Search for the cell housing the specified text and yield its (X, Y) center coordinate. 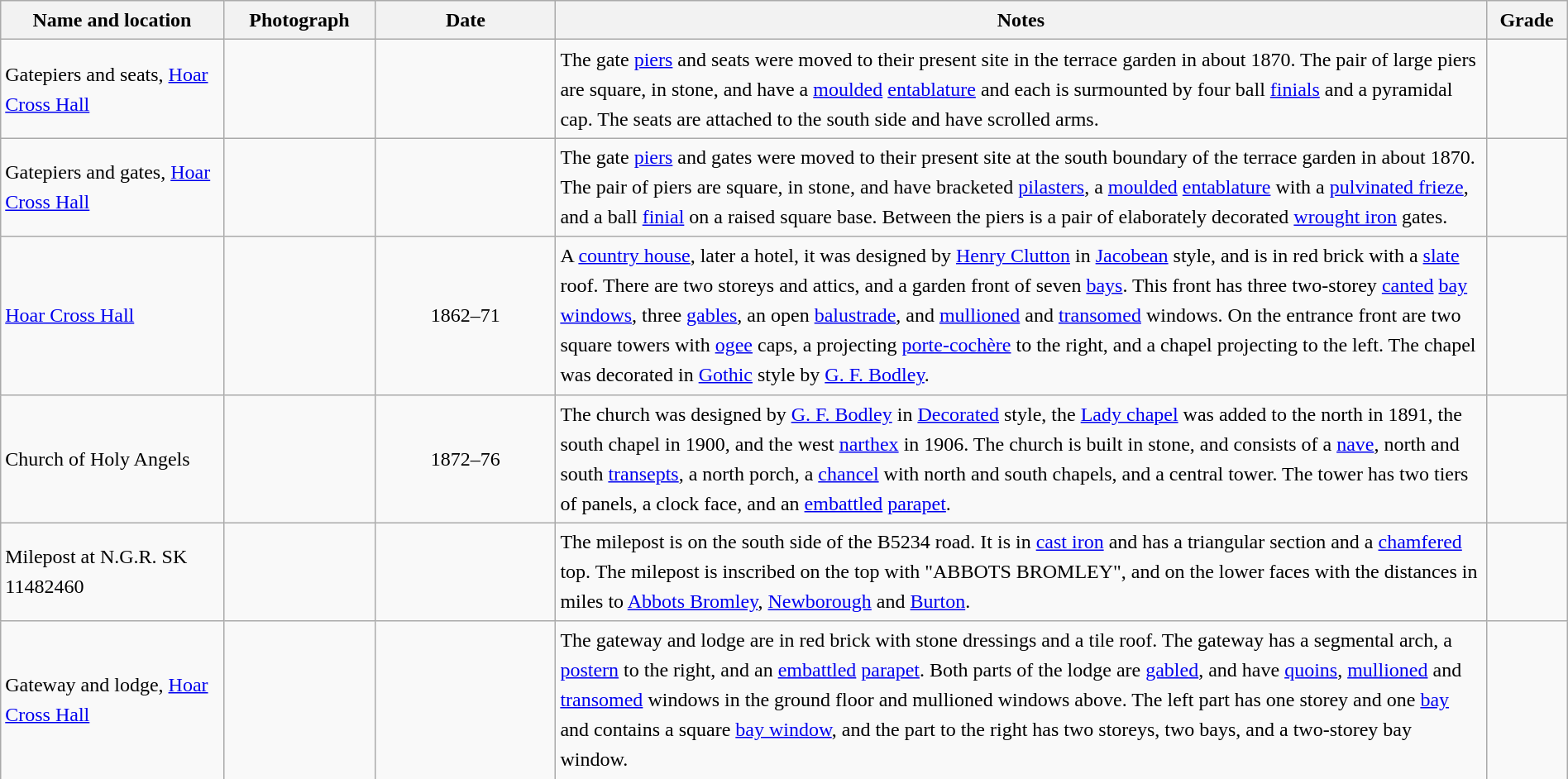
Hoar Cross Hall (112, 316)
Grade (1527, 20)
Photograph (299, 20)
Church of Holy Angels (112, 458)
Notes (1021, 20)
1872–76 (466, 458)
Name and location (112, 20)
Gatepiers and gates, Hoar Cross Hall (112, 187)
Milepost at N.G.R. SK 11482460 (112, 572)
1862–71 (466, 316)
Gateway and lodge, Hoar Cross Hall (112, 700)
Gatepiers and seats, Hoar Cross Hall (112, 89)
Date (466, 20)
